Scan for the cell matching the given text and deliver its (X, Y) coordinate at center. 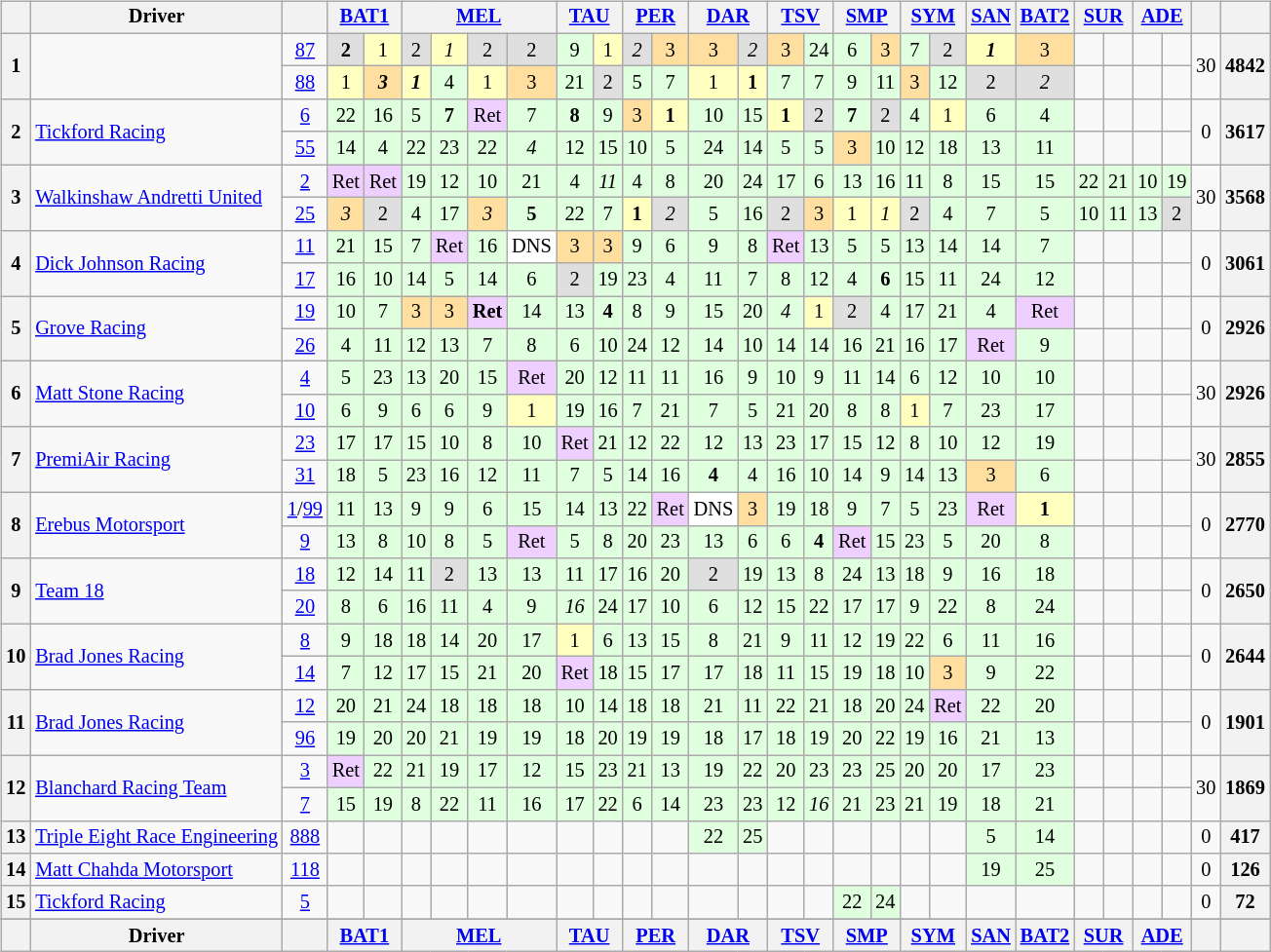
3617 (1245, 133)
1869 (1245, 787)
2650 (1245, 590)
4842 (1245, 66)
Blanchard Racing Team (156, 787)
Walkinshaw Andretti United (156, 197)
PremiAir Racing (156, 460)
1901 (1245, 721)
2644 (1245, 657)
Matt Stone Racing (156, 394)
31 (305, 476)
3061 (1245, 263)
2770 (1245, 524)
3568 (1245, 197)
Triple Eight Race Engineering (156, 837)
Dick Johnson Racing (156, 263)
888 (305, 837)
Team 18 (156, 590)
Matt Chahda Motorsport (156, 870)
72 (1245, 902)
417 (1245, 837)
126 (1245, 870)
26 (305, 345)
87 (305, 50)
118 (305, 870)
Grove Racing (156, 329)
88 (305, 83)
55 (305, 148)
Erebus Motorsport (156, 524)
1/99 (305, 509)
2855 (1245, 460)
96 (305, 739)
